Detect which cell encompasses the target text, then output its (X, Y) center coordinate. 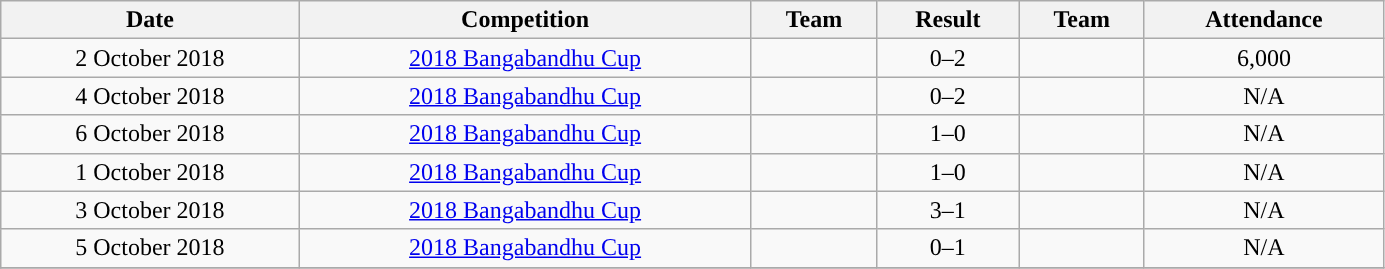
2 October 2018 (150, 58)
Result (948, 20)
3–1 (948, 210)
3 October 2018 (150, 210)
6 October 2018 (150, 134)
Date (150, 20)
4 October 2018 (150, 96)
1 October 2018 (150, 172)
5 October 2018 (150, 248)
6,000 (1264, 58)
Attendance (1264, 20)
Competition (525, 20)
0–1 (948, 248)
